Return the (X, Y) coordinate for the center point of the cell that contains the specified text.  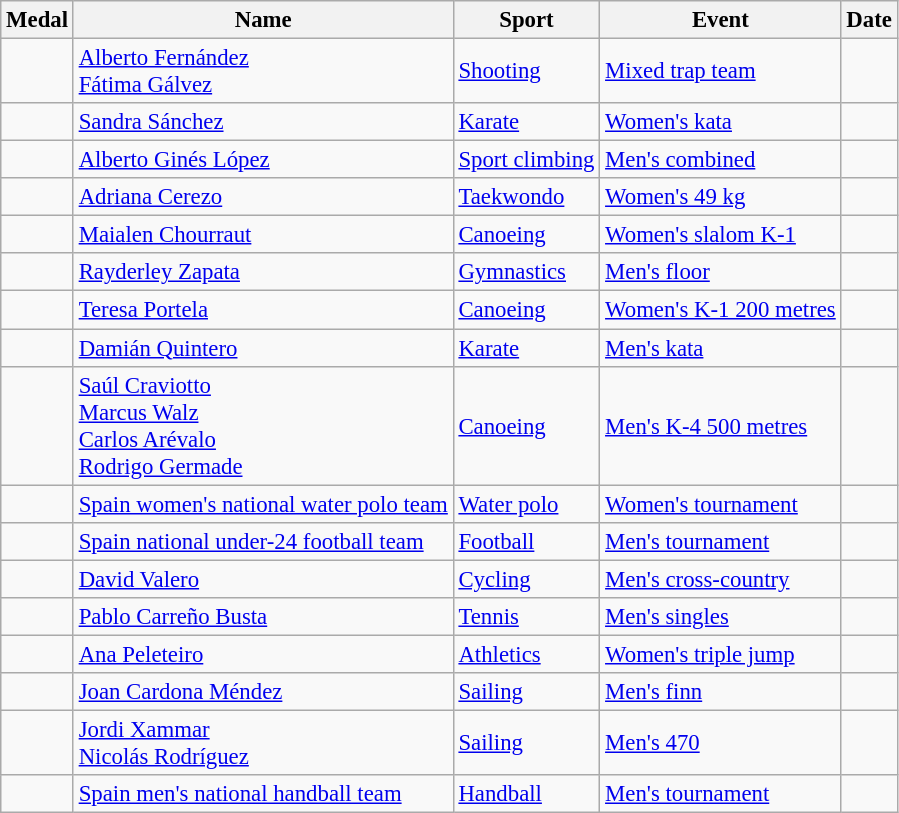
Tennis (526, 617)
Men's cross-country (720, 579)
Sport (526, 20)
Women's triple jump (720, 654)
Men's combined (720, 160)
Teresa Portela (263, 310)
Alberto Ginés López (263, 160)
Alberto FernándezFátima Gálvez (263, 72)
Rayderley Zapata (263, 273)
Joan Cardona Méndez (263, 692)
Men's floor (720, 273)
Taekwondo (526, 197)
Football (526, 541)
Women's 49 kg (720, 197)
Men's finn (720, 692)
Spain national under-24 football team (263, 541)
Cycling (526, 579)
Women's slalom K-1 (720, 235)
Shooting (526, 72)
Women's tournament (720, 504)
Ana Peleteiro (263, 654)
Women's K-1 200 metres (720, 310)
Name (263, 20)
Event (720, 20)
Sandra Sánchez (263, 122)
Date (869, 20)
Maialen Chourraut (263, 235)
Women's kata (720, 122)
Water polo (526, 504)
Gymnastics (526, 273)
Men's singles (720, 617)
Handball (526, 794)
Saúl CraviottoMarcus WalzCarlos ArévaloRodrigo Germade (263, 426)
Men's 470 (720, 742)
Spain men's national handball team (263, 794)
Pablo Carreño Busta (263, 617)
Jordi XammarNicolás Rodríguez (263, 742)
Men's K-4 500 metres (720, 426)
Adriana Cerezo (263, 197)
Spain women's national water polo team (263, 504)
Sport climbing (526, 160)
David Valero (263, 579)
Athletics (526, 654)
Mixed trap team (720, 72)
Damián Quintero (263, 348)
Men's kata (720, 348)
Medal (38, 20)
